Scan for the cell matching the given text and deliver its [X, Y] coordinate at center. 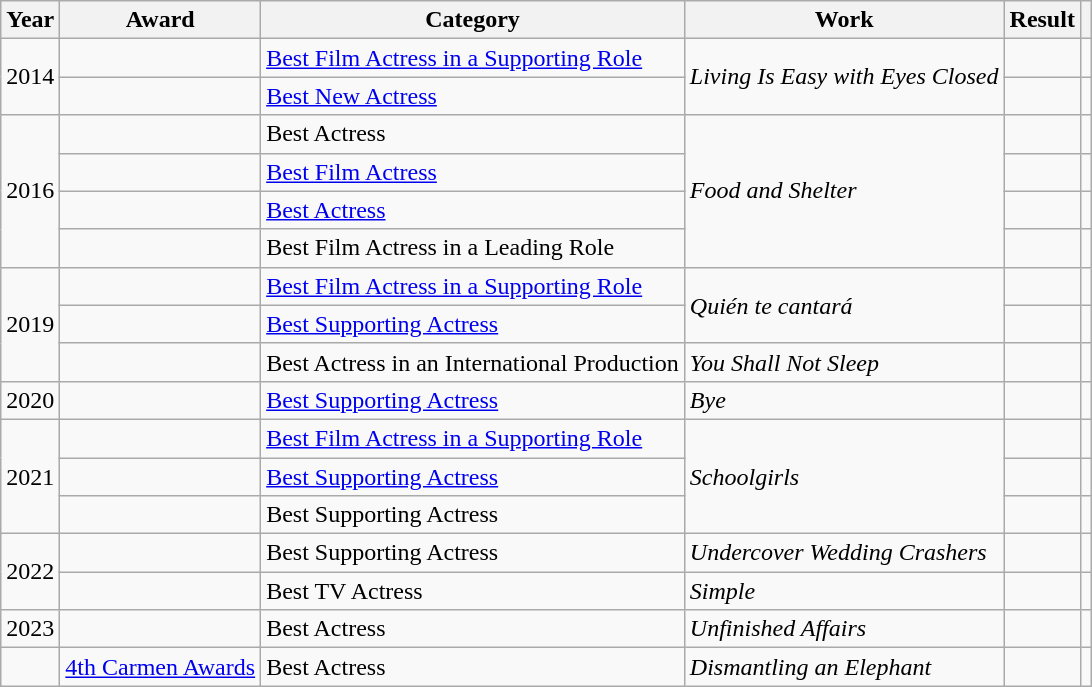
Quién te cantará [844, 305]
Food and Shelter [844, 191]
4th Carmen Awards [160, 667]
Best New Actress [473, 96]
2023 [30, 629]
2019 [30, 324]
Bye [844, 400]
Unfinished Affairs [844, 629]
Dismantling an Elephant [844, 667]
Simple [844, 591]
You Shall Not Sleep [844, 362]
Award [160, 20]
Schoolgirls [844, 476]
Result [1042, 20]
Best Film Actress in a Leading Role [473, 248]
Best Actress in an International Production [473, 362]
2014 [30, 77]
2016 [30, 191]
2021 [30, 476]
Best Film Actress [473, 172]
Undercover Wedding Crashers [844, 553]
Best TV Actress [473, 591]
2020 [30, 400]
2022 [30, 572]
Year [30, 20]
Work [844, 20]
Category [473, 20]
Living Is Easy with Eyes Closed [844, 77]
